Identify which cell holds the provided text, then report its (x, y) central coordinate. 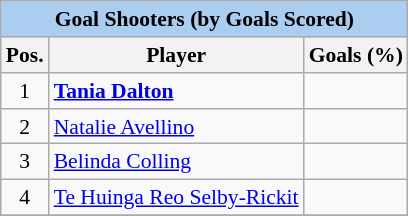
Tania Dalton (176, 91)
3 (25, 162)
Pos. (25, 55)
Goals (%) (356, 55)
Goal Shooters (by Goals Scored) (204, 19)
Player (176, 55)
4 (25, 197)
Te Huinga Reo Selby-Rickit (176, 197)
2 (25, 126)
Belinda Colling (176, 162)
1 (25, 91)
Natalie Avellino (176, 126)
